Find where the given text appears and provide that cell's center as (x, y) coordinate. 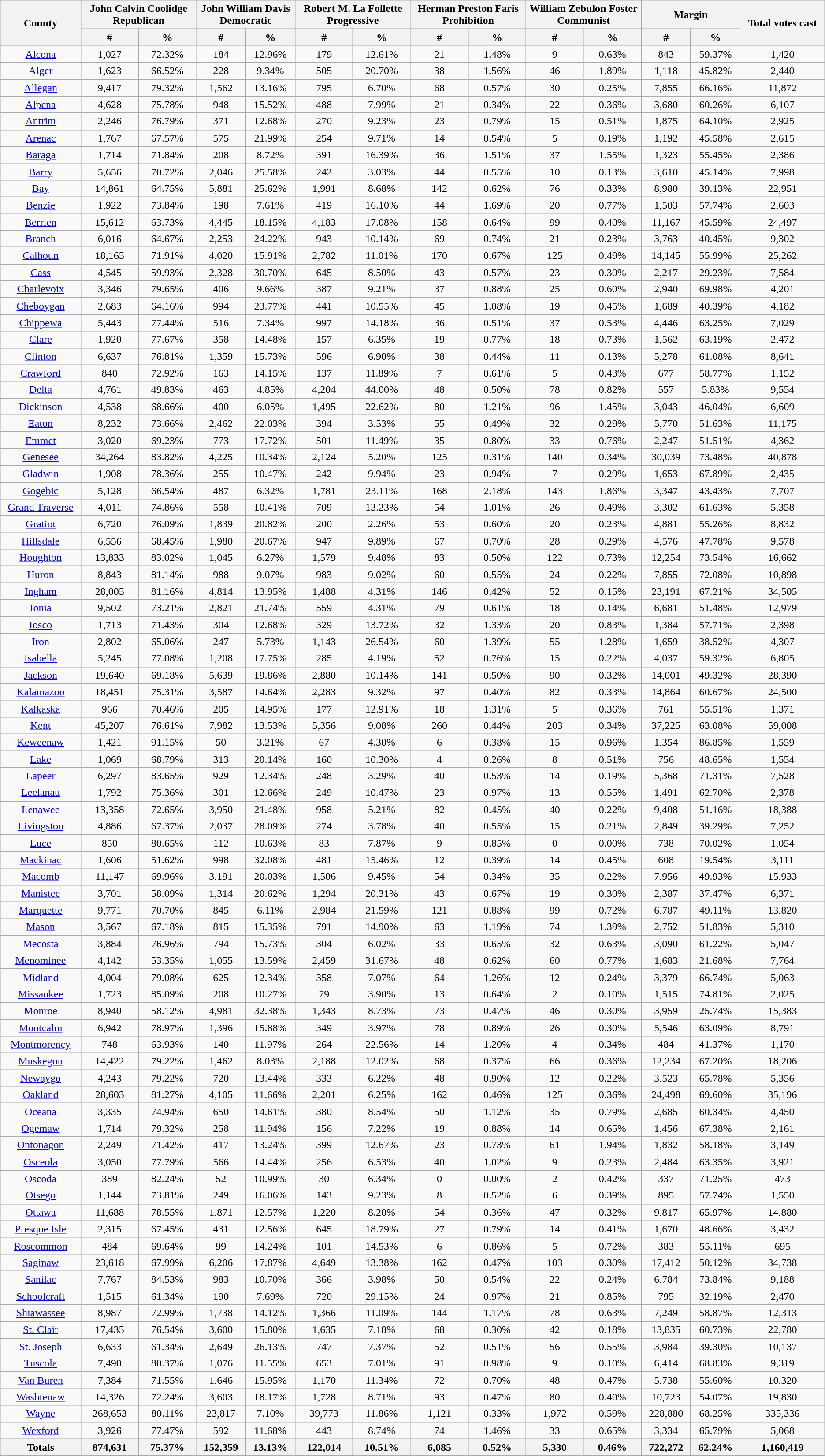
2,386 (783, 155)
10.34% (270, 457)
23.11% (382, 491)
14,864 (666, 692)
1,503 (666, 205)
0.86% (497, 1246)
67.21% (715, 591)
37.47% (715, 893)
57.71% (715, 625)
65.97% (715, 1212)
1,491 (666, 793)
1.51% (497, 155)
608 (666, 860)
473 (783, 1179)
791 (324, 927)
7.18% (382, 1330)
Montmorency (41, 1045)
Montcalm (41, 1028)
3,432 (783, 1229)
7.10% (270, 1414)
76.61% (167, 725)
9.21% (382, 289)
59.93% (167, 273)
6,206 (221, 1262)
3,680 (666, 105)
11.01% (382, 256)
73.81% (167, 1195)
845 (221, 910)
86.85% (715, 742)
6.11% (270, 910)
70.46% (167, 709)
1.56% (497, 71)
1,550 (783, 1195)
9.32% (382, 692)
62.70% (715, 793)
2,328 (221, 273)
3,587 (221, 692)
15.91% (270, 256)
65.78% (715, 1078)
26.54% (382, 642)
76.81% (167, 356)
70.02% (715, 843)
37,225 (666, 725)
67.38% (715, 1128)
24,498 (666, 1095)
349 (324, 1028)
501 (324, 440)
Delta (41, 390)
Lenawee (41, 810)
1,713 (109, 625)
81.27% (167, 1095)
Eaton (41, 423)
840 (109, 373)
3,050 (109, 1162)
2,484 (666, 1162)
399 (324, 1145)
11,175 (783, 423)
17.72% (270, 440)
69.60% (715, 1095)
1.28% (613, 642)
11,167 (666, 222)
10,137 (783, 1347)
67.18% (167, 927)
270 (324, 121)
3,111 (783, 860)
874,631 (109, 1447)
122 (554, 558)
24,500 (783, 692)
55.45% (715, 155)
6,784 (666, 1279)
10 (554, 172)
8.50% (382, 273)
76.96% (167, 944)
13.13% (270, 1447)
Crawford (41, 373)
48.65% (715, 759)
51.16% (715, 810)
22.03% (270, 423)
County (41, 23)
1,767 (109, 138)
2,649 (221, 1347)
103 (554, 1262)
51.63% (715, 423)
9,302 (783, 239)
72.99% (167, 1313)
417 (221, 1145)
8,987 (109, 1313)
1,922 (109, 205)
650 (221, 1112)
Chippewa (41, 323)
76.09% (167, 524)
2,378 (783, 793)
9.02% (382, 575)
60.67% (715, 692)
68.79% (167, 759)
72.24% (167, 1397)
1,689 (666, 306)
11.66% (270, 1095)
Total votes cast (783, 23)
49.93% (715, 877)
625 (221, 977)
558 (221, 508)
Kalkaska (41, 709)
69.64% (167, 1246)
10.51% (382, 1447)
Ottawa (41, 1212)
101 (324, 1246)
Cheboygan (41, 306)
Muskegon (41, 1061)
14.53% (382, 1246)
Newaygo (41, 1078)
1,152 (783, 373)
9,578 (783, 541)
248 (324, 776)
2,435 (783, 474)
55.26% (715, 524)
47.78% (715, 541)
8,832 (783, 524)
Washtenaw (41, 1397)
2,249 (109, 1145)
10.55% (382, 306)
69.18% (167, 675)
1,045 (221, 558)
3,950 (221, 810)
2,217 (666, 273)
58.12% (167, 1011)
6,297 (109, 776)
Baraga (41, 155)
1,506 (324, 877)
Ogemaw (41, 1128)
25 (554, 289)
20.31% (382, 893)
559 (324, 608)
383 (666, 1246)
1.94% (613, 1145)
5.20% (382, 457)
11.34% (382, 1380)
2,459 (324, 960)
5,330 (554, 1447)
84.53% (167, 1279)
761 (666, 709)
32.08% (270, 860)
40.39% (715, 306)
443 (324, 1430)
Herman Preston Faris Prohibition (468, 15)
2,683 (109, 306)
5,770 (666, 423)
69.23% (167, 440)
1,623 (109, 71)
Alcona (41, 54)
1,554 (783, 759)
596 (324, 356)
Menominee (41, 960)
5,278 (666, 356)
67.20% (715, 1061)
17.87% (270, 1262)
1.20% (497, 1045)
2,615 (783, 138)
20.62% (270, 893)
22.62% (382, 407)
1.55% (613, 155)
91 (440, 1363)
3,347 (666, 491)
9.71% (382, 138)
8.71% (382, 1397)
156 (324, 1128)
9.07% (270, 575)
2,201 (324, 1095)
14.18% (382, 323)
75.78% (167, 105)
47 (554, 1212)
66.16% (715, 88)
John William DavisDemocratic (245, 15)
6,637 (109, 356)
389 (109, 1179)
38.52% (715, 642)
Charlevoix (41, 289)
51.51% (715, 440)
Huron (41, 575)
2,685 (666, 1112)
394 (324, 423)
26.13% (270, 1347)
1,670 (666, 1229)
2.26% (382, 524)
4,761 (109, 390)
3,191 (221, 877)
1,118 (666, 71)
60.26% (715, 105)
4,881 (666, 524)
75.37% (167, 1447)
4,037 (666, 658)
247 (221, 642)
3.90% (382, 994)
1,396 (221, 1028)
63.25% (715, 323)
83.02% (167, 558)
49.83% (167, 390)
15.46% (382, 860)
1,294 (324, 893)
71.31% (715, 776)
Emmet (41, 440)
1,323 (666, 155)
61 (554, 1145)
3,701 (109, 893)
Wexford (41, 1430)
5.21% (382, 810)
6,556 (109, 541)
146 (440, 591)
843 (666, 54)
18,451 (109, 692)
63 (440, 927)
76 (554, 188)
7.34% (270, 323)
7.37% (382, 1347)
Macomb (41, 877)
Jackson (41, 675)
168 (440, 491)
71.43% (167, 625)
11.89% (382, 373)
51.48% (715, 608)
Gladwin (41, 474)
6.05% (270, 407)
67.57% (167, 138)
9.48% (382, 558)
70.70% (167, 910)
11 (554, 356)
6,787 (666, 910)
335,336 (783, 1414)
160 (324, 759)
63.19% (715, 340)
6.27% (270, 558)
3,884 (109, 944)
79.08% (167, 977)
11.94% (270, 1128)
2,283 (324, 692)
6.25% (382, 1095)
77.08% (167, 658)
12,313 (783, 1313)
7,764 (783, 960)
8.03% (270, 1061)
18.15% (270, 222)
Gogebic (41, 491)
Iron (41, 642)
16.10% (382, 205)
1,208 (221, 658)
21.99% (270, 138)
7,956 (666, 877)
64.16% (167, 306)
28,603 (109, 1095)
Sanilac (41, 1279)
3.21% (270, 742)
5,639 (221, 675)
2.18% (497, 491)
2,253 (221, 239)
4,814 (221, 591)
14.12% (270, 1313)
3,149 (783, 1145)
16,662 (783, 558)
St. Clair (41, 1330)
Iosco (41, 625)
1,659 (666, 642)
5,245 (109, 658)
3.78% (382, 826)
11.55% (270, 1363)
337 (666, 1179)
10,723 (666, 1397)
Roscommon (41, 1246)
68.25% (715, 1414)
7,707 (783, 491)
75.31% (167, 692)
29.15% (382, 1296)
9,319 (783, 1363)
301 (221, 793)
5,063 (783, 977)
794 (221, 944)
0.43% (613, 373)
76.79% (167, 121)
80.11% (167, 1414)
14.15% (270, 373)
850 (109, 843)
3,020 (109, 440)
6,720 (109, 524)
13,835 (666, 1330)
20.67% (270, 541)
2,124 (324, 457)
Mackinac (41, 860)
76.54% (167, 1330)
14.61% (270, 1112)
4,142 (109, 960)
9.94% (382, 474)
Clare (41, 340)
49.11% (715, 910)
2,037 (221, 826)
1,192 (666, 138)
13.24% (270, 1145)
1.45% (613, 407)
7,998 (783, 172)
200 (324, 524)
67.45% (167, 1229)
1,646 (221, 1380)
1.69% (497, 205)
25.74% (715, 1011)
1,343 (324, 1011)
0.26% (497, 759)
45,207 (109, 725)
16.06% (270, 1195)
4,445 (221, 222)
170 (440, 256)
2,247 (666, 440)
1,121 (440, 1414)
2,161 (783, 1128)
9,554 (783, 390)
6,414 (666, 1363)
21.48% (270, 810)
22,780 (783, 1330)
6.32% (270, 491)
45.58% (715, 138)
3,523 (666, 1078)
21.74% (270, 608)
2,782 (324, 256)
55.99% (715, 256)
72.92% (167, 373)
23,817 (221, 1414)
39,773 (324, 1414)
7.69% (270, 1296)
Houghton (41, 558)
268,653 (109, 1414)
72.65% (167, 810)
9,417 (109, 88)
6.22% (382, 1078)
10,320 (783, 1380)
1.26% (497, 977)
1.86% (613, 491)
23,191 (666, 591)
12.57% (270, 1212)
25.62% (270, 188)
709 (324, 508)
1.02% (497, 1162)
1,160,419 (783, 1447)
8.72% (270, 155)
13.95% (270, 591)
1,832 (666, 1145)
12.61% (382, 54)
9,188 (783, 1279)
3,926 (109, 1430)
Midland (41, 977)
96 (554, 407)
Bay (41, 188)
68.83% (715, 1363)
67.89% (715, 474)
1,421 (109, 742)
258 (221, 1128)
Ontonagon (41, 1145)
3,346 (109, 289)
14.95% (270, 709)
7.87% (382, 843)
69.98% (715, 289)
3,335 (109, 1112)
24,497 (783, 222)
177 (324, 709)
3,763 (666, 239)
0.74% (497, 239)
81.16% (167, 591)
4,545 (109, 273)
4,362 (783, 440)
7,584 (783, 273)
Berrien (41, 222)
260 (440, 725)
Saginaw (41, 1262)
8,791 (783, 1028)
43.43% (715, 491)
773 (221, 440)
8,843 (109, 575)
256 (324, 1162)
Dickinson (41, 407)
7.61% (270, 205)
45.59% (715, 222)
Luce (41, 843)
4,450 (783, 1112)
42 (554, 1330)
2,470 (783, 1296)
25.58% (270, 172)
1,635 (324, 1330)
10,898 (783, 575)
Isabella (41, 658)
152,359 (221, 1447)
4,307 (783, 642)
73.66% (167, 423)
Robert M. La Follette Progressive (353, 15)
64.75% (167, 188)
71.91% (167, 256)
6.90% (382, 356)
8,980 (666, 188)
1,354 (666, 742)
6,681 (666, 608)
12.02% (382, 1061)
77.79% (167, 1162)
5,881 (221, 188)
81.14% (167, 575)
48.66% (715, 1229)
Alger (41, 71)
Ingham (41, 591)
1.01% (497, 508)
2,984 (324, 910)
75.36% (167, 793)
4,576 (666, 541)
7.07% (382, 977)
7,490 (109, 1363)
51.83% (715, 927)
Presque Isle (41, 1229)
121 (440, 910)
John Calvin CoolidgeRepublican (138, 15)
0.31% (497, 457)
1,839 (221, 524)
11.97% (270, 1045)
5,128 (109, 491)
Van Buren (41, 1380)
13.59% (270, 960)
14,861 (109, 188)
0.38% (497, 742)
67.99% (167, 1262)
71.25% (715, 1179)
144 (440, 1313)
943 (324, 239)
15.95% (270, 1380)
74.86% (167, 508)
78.97% (167, 1028)
83.82% (167, 457)
1,871 (221, 1212)
5,738 (666, 1380)
Livingston (41, 826)
1,683 (666, 960)
78.55% (167, 1212)
14.44% (270, 1162)
31.67% (382, 960)
14,326 (109, 1397)
28 (554, 541)
1.33% (497, 625)
179 (324, 54)
112 (221, 843)
23,618 (109, 1262)
4.30% (382, 742)
65.06% (167, 642)
7,029 (783, 323)
55.51% (715, 709)
55.60% (715, 1380)
15.88% (270, 1028)
387 (324, 289)
1.31% (497, 709)
2,046 (221, 172)
228,880 (666, 1414)
7,384 (109, 1380)
66 (554, 1061)
20.14% (270, 759)
32.19% (715, 1296)
0.21% (613, 826)
205 (221, 709)
45.82% (715, 71)
45.14% (715, 172)
19,640 (109, 675)
5.83% (715, 390)
5,546 (666, 1028)
0.14% (613, 608)
11,872 (783, 88)
13.53% (270, 725)
3,984 (666, 1347)
1,606 (109, 860)
158 (440, 222)
419 (324, 205)
2,603 (783, 205)
1,054 (783, 843)
0.37% (497, 1061)
11,688 (109, 1212)
6,107 (783, 105)
65.79% (715, 1430)
40.45% (715, 239)
2,821 (221, 608)
8.68% (382, 188)
2,925 (783, 121)
90 (554, 675)
7.01% (382, 1363)
4,004 (109, 977)
15.35% (270, 927)
15.80% (270, 1330)
4,225 (221, 457)
Kent (41, 725)
748 (109, 1045)
58.77% (715, 373)
34,505 (783, 591)
19,830 (783, 1397)
2,398 (783, 625)
285 (324, 658)
8,232 (109, 423)
35,196 (783, 1095)
929 (221, 776)
69 (440, 239)
566 (221, 1162)
20.82% (270, 524)
3,600 (221, 1330)
1,559 (783, 742)
Manistee (41, 893)
4,886 (109, 826)
44.00% (382, 390)
9,408 (666, 810)
21.59% (382, 910)
64.10% (715, 121)
4,182 (783, 306)
557 (666, 390)
78.36% (167, 474)
947 (324, 541)
1,366 (324, 1313)
2,462 (221, 423)
958 (324, 810)
487 (221, 491)
82.24% (167, 1179)
2,472 (783, 340)
2,880 (324, 675)
74.94% (167, 1112)
4,020 (221, 256)
45 (440, 306)
9,817 (666, 1212)
66.54% (167, 491)
53 (440, 524)
63.73% (167, 222)
0.94% (497, 474)
Clinton (41, 356)
29.23% (715, 273)
64.67% (167, 239)
20.03% (270, 877)
74.81% (715, 994)
46.04% (715, 407)
Allegan (41, 88)
58.18% (715, 1145)
5.73% (270, 642)
0.41% (613, 1229)
6,942 (109, 1028)
28,005 (109, 591)
3,302 (666, 508)
255 (221, 474)
2,849 (666, 826)
371 (221, 121)
13.16% (270, 88)
12.56% (270, 1229)
21.68% (715, 960)
Calhoun (41, 256)
9.45% (382, 877)
11.86% (382, 1414)
54.07% (715, 1397)
1,143 (324, 642)
39.13% (715, 188)
3,610 (666, 172)
Genesee (41, 457)
15,612 (109, 222)
14,422 (109, 1061)
30,039 (666, 457)
10.99% (270, 1179)
5,310 (783, 927)
61.08% (715, 356)
60.73% (715, 1330)
69.96% (167, 877)
Schoolcraft (41, 1296)
68.66% (167, 407)
1.89% (613, 71)
3,043 (666, 407)
481 (324, 860)
14.24% (270, 1246)
15,933 (783, 877)
14,145 (666, 256)
73.48% (715, 457)
3.97% (382, 1028)
Grand Traverse (41, 508)
2,440 (783, 71)
1,314 (221, 893)
6,371 (783, 893)
39.29% (715, 826)
18,206 (783, 1061)
6,805 (783, 658)
77.67% (167, 340)
7,982 (221, 725)
Shiawassee (41, 1313)
994 (221, 306)
5,358 (783, 508)
1,069 (109, 759)
4,628 (109, 105)
7.99% (382, 105)
17.08% (382, 222)
1,908 (109, 474)
1.21% (497, 407)
198 (221, 205)
22,951 (783, 188)
1.46% (497, 1430)
72.08% (715, 575)
25,262 (783, 256)
738 (666, 843)
0.96% (613, 742)
1,055 (221, 960)
1,980 (221, 541)
592 (221, 1430)
13,358 (109, 810)
60.34% (715, 1112)
64 (440, 977)
14.90% (382, 927)
722,272 (666, 1447)
11.09% (382, 1313)
1,653 (666, 474)
653 (324, 1363)
1.08% (497, 306)
4,183 (324, 222)
313 (221, 759)
28.09% (270, 826)
4,446 (666, 323)
948 (221, 105)
13,820 (783, 910)
68.45% (167, 541)
6,609 (783, 407)
Mecosta (41, 944)
895 (666, 1195)
380 (324, 1112)
73 (440, 1011)
4,243 (109, 1078)
71.42% (167, 1145)
10.63% (270, 843)
400 (221, 407)
Missaukee (41, 994)
4,105 (221, 1095)
Tuscola (41, 1363)
13.23% (382, 508)
6,016 (109, 239)
Alpena (41, 105)
17,412 (666, 1262)
406 (221, 289)
10.27% (270, 994)
34,738 (783, 1262)
1,488 (324, 591)
13,833 (109, 558)
William Zebulon Foster Communist (583, 15)
Cass (41, 273)
6.02% (382, 944)
19.86% (270, 675)
Marquette (41, 910)
Wayne (41, 1414)
Margin (691, 15)
77.44% (167, 323)
1,384 (666, 625)
1.17% (497, 1313)
40,878 (783, 457)
18,165 (109, 256)
10.70% (270, 1279)
8,940 (109, 1011)
19.54% (715, 860)
1,875 (666, 121)
8.73% (382, 1011)
49.32% (715, 675)
97 (440, 692)
1,738 (221, 1313)
63.08% (715, 725)
13.72% (382, 625)
2,940 (666, 289)
Kalamazoo (41, 692)
8.54% (382, 1112)
11.68% (270, 1430)
7,249 (666, 1313)
5,368 (666, 776)
Keweenaw (41, 742)
6,633 (109, 1347)
32.38% (270, 1011)
1,991 (324, 188)
14,880 (783, 1212)
1,792 (109, 793)
1,359 (221, 356)
3.03% (382, 172)
1,220 (324, 1212)
20.70% (382, 71)
Hillsdale (41, 541)
72.32% (167, 54)
15.52% (270, 105)
7,767 (109, 1279)
0.18% (613, 1330)
0.89% (497, 1028)
15,383 (783, 1011)
10.30% (382, 759)
28,390 (783, 675)
58.09% (167, 893)
14.64% (270, 692)
997 (324, 323)
63.93% (167, 1045)
988 (221, 575)
56 (554, 1347)
11.49% (382, 440)
1,076 (221, 1363)
4,538 (109, 407)
1.19% (497, 927)
14.48% (270, 340)
7,528 (783, 776)
12,979 (783, 608)
12,254 (666, 558)
122,014 (324, 1447)
0.98% (497, 1363)
66.74% (715, 977)
431 (221, 1229)
79.65% (167, 289)
5,047 (783, 944)
Branch (41, 239)
4,011 (109, 508)
0.25% (613, 88)
1,495 (324, 407)
16.39% (382, 155)
3.29% (382, 776)
756 (666, 759)
61.22% (715, 944)
71.84% (167, 155)
9,771 (109, 910)
67.37% (167, 826)
163 (221, 373)
4,204 (324, 390)
85.09% (167, 994)
30.70% (270, 273)
8.74% (382, 1430)
Oscoda (41, 1179)
5,443 (109, 323)
Gratiot (41, 524)
63.35% (715, 1162)
4,201 (783, 289)
Lapeer (41, 776)
0.90% (497, 1078)
12.66% (270, 793)
17,435 (109, 1330)
505 (324, 71)
80.37% (167, 1363)
8,641 (783, 356)
18,388 (783, 810)
7.22% (382, 1128)
41.37% (715, 1045)
8.20% (382, 1212)
Oakland (41, 1095)
3,567 (109, 927)
Ionia (41, 608)
9.08% (382, 725)
4,981 (221, 1011)
2,246 (109, 121)
1,723 (109, 994)
254 (324, 138)
62.24% (715, 1447)
39.30% (715, 1347)
6.53% (382, 1162)
12.67% (382, 1145)
3.98% (382, 1279)
966 (109, 709)
10.41% (270, 508)
137 (324, 373)
1,972 (554, 1414)
4.19% (382, 658)
747 (324, 1347)
9.34% (270, 71)
73.21% (167, 608)
61.63% (715, 508)
1,781 (324, 491)
9.66% (270, 289)
366 (324, 1279)
157 (324, 340)
463 (221, 390)
70.72% (167, 172)
53.35% (167, 960)
391 (324, 155)
91.15% (167, 742)
1.12% (497, 1112)
141 (440, 675)
55.11% (715, 1246)
23.77% (270, 306)
Barry (41, 172)
3,090 (666, 944)
3,603 (221, 1397)
93 (440, 1397)
59.32% (715, 658)
0.15% (613, 591)
274 (324, 826)
Mason (41, 927)
73.54% (715, 558)
Osceola (41, 1162)
27 (440, 1229)
1,462 (221, 1061)
72 (440, 1380)
9,502 (109, 608)
0.82% (613, 390)
2,188 (324, 1061)
4,649 (324, 1262)
203 (554, 725)
22.56% (382, 1045)
66.52% (167, 71)
12.96% (270, 54)
18.79% (382, 1229)
Otsego (41, 1195)
77.47% (167, 1430)
695 (783, 1246)
14,001 (666, 675)
488 (324, 105)
3,334 (666, 1430)
6.35% (382, 340)
677 (666, 373)
264 (324, 1045)
0.83% (613, 625)
Lake (41, 759)
1,920 (109, 340)
1,579 (324, 558)
6,085 (440, 1447)
3,379 (666, 977)
1,728 (324, 1397)
0.80% (497, 440)
6.70% (382, 88)
12,234 (666, 1061)
0.59% (613, 1414)
329 (324, 625)
998 (221, 860)
13.38% (382, 1262)
59.37% (715, 54)
63.09% (715, 1028)
Antrim (41, 121)
9.89% (382, 541)
184 (221, 54)
2,752 (666, 927)
50.12% (715, 1262)
333 (324, 1078)
441 (324, 306)
St. Joseph (41, 1347)
12.91% (382, 709)
1,420 (783, 54)
2,025 (783, 994)
4.85% (270, 390)
5,656 (109, 172)
Monroe (41, 1011)
Totals (41, 1447)
142 (440, 188)
7,252 (783, 826)
5,068 (783, 1430)
190 (221, 1296)
1.48% (497, 54)
13.44% (270, 1078)
Benzie (41, 205)
24.22% (270, 239)
80.65% (167, 843)
575 (221, 138)
1,144 (109, 1195)
11,147 (109, 877)
58.87% (715, 1313)
34,264 (109, 457)
3,959 (666, 1011)
1,371 (783, 709)
51.62% (167, 860)
815 (221, 927)
3,921 (783, 1162)
2,387 (666, 893)
2,315 (109, 1229)
17.75% (270, 658)
516 (221, 323)
1,027 (109, 54)
6.34% (382, 1179)
1,456 (666, 1128)
228 (221, 71)
Oceana (41, 1112)
59,008 (783, 725)
83.65% (167, 776)
2,802 (109, 642)
71.55% (167, 1380)
Leelanau (41, 793)
Arenac (41, 138)
3.53% (382, 423)
18.17% (270, 1397)
